Pinpoint the cell where the given text exists, returning its (X, Y) midpoint coordinate. 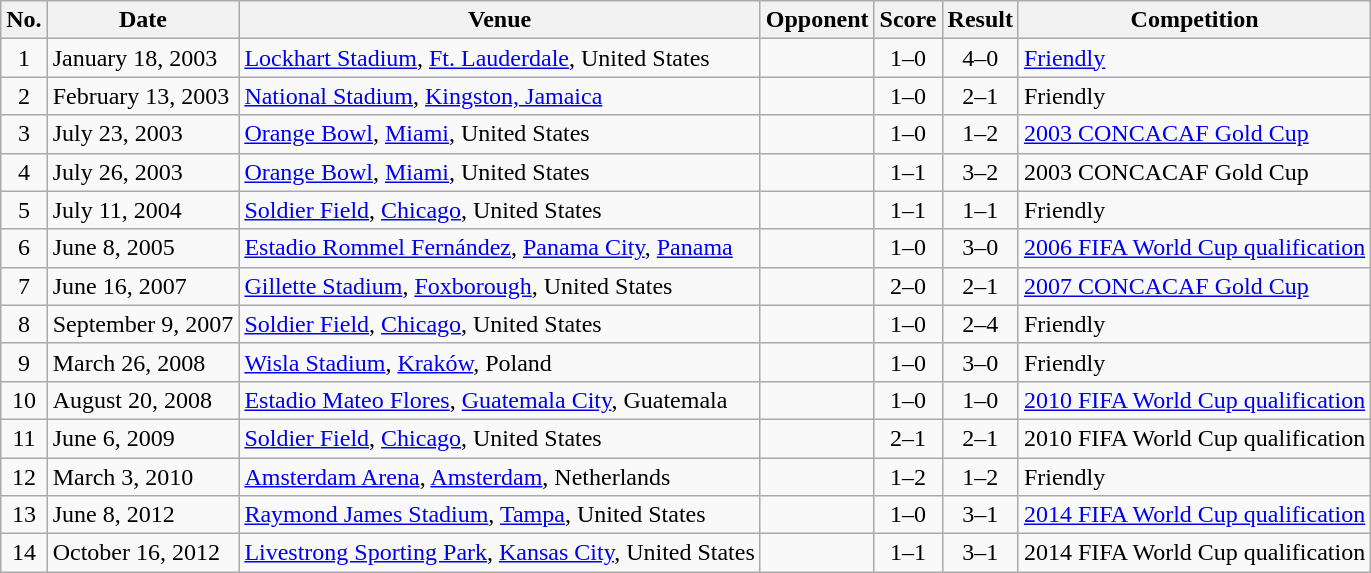
Result (980, 20)
National Stadium, Kingston, Jamaica (500, 96)
Venue (500, 20)
January 18, 2003 (143, 58)
2006 FIFA World Cup qualification (1194, 248)
July 23, 2003 (143, 134)
4–0 (980, 58)
8 (24, 324)
13 (24, 515)
March 26, 2008 (143, 362)
5 (24, 210)
6 (24, 248)
June 16, 2007 (143, 286)
July 11, 2004 (143, 210)
14 (24, 553)
4 (24, 172)
Livestrong Sporting Park, Kansas City, United States (500, 553)
July 26, 2003 (143, 172)
March 3, 2010 (143, 477)
7 (24, 286)
2–0 (908, 286)
Wisla Stadium, Kraków, Poland (500, 362)
2007 CONCACAF Gold Cup (1194, 286)
Gillette Stadium, Foxborough, United States (500, 286)
9 (24, 362)
Opponent (817, 20)
September 9, 2007 (143, 324)
1 (24, 58)
Amsterdam Arena, Amsterdam, Netherlands (500, 477)
February 13, 2003 (143, 96)
August 20, 2008 (143, 400)
Lockhart Stadium, Ft. Lauderdale, United States (500, 58)
Estadio Mateo Flores, Guatemala City, Guatemala (500, 400)
2 (24, 96)
11 (24, 438)
Date (143, 20)
3–2 (980, 172)
Estadio Rommel Fernández, Panama City, Panama (500, 248)
Competition (1194, 20)
June 8, 2005 (143, 248)
June 8, 2012 (143, 515)
October 16, 2012 (143, 553)
Score (908, 20)
Raymond James Stadium, Tampa, United States (500, 515)
June 6, 2009 (143, 438)
10 (24, 400)
12 (24, 477)
3 (24, 134)
No. (24, 20)
2–4 (980, 324)
